Pinpoint the cell where the given text exists, returning its (x, y) midpoint coordinate. 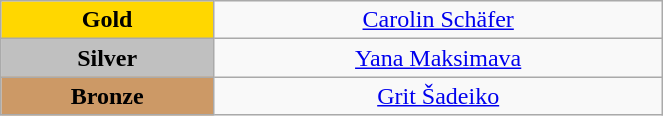
Grit Šadeiko (438, 96)
Silver (108, 58)
Gold (108, 20)
Bronze (108, 96)
Carolin Schäfer (438, 20)
Yana Maksimava (438, 58)
